For the text-containing cell, return its midpoint in [x, y] coordinate format. 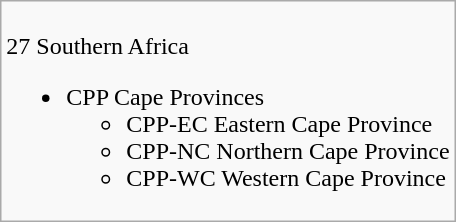
27 Southern AfricaCPP Cape ProvincesCPP-EC Eastern Cape ProvinceCPP-NC Northern Cape ProvinceCPP-WC Western Cape Province [228, 112]
